Output the [x, y] coordinate of the center of the cell containing the given text.  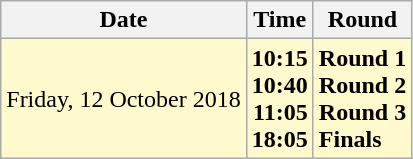
Round [362, 20]
Friday, 12 October 2018 [124, 98]
Time [280, 20]
Date [124, 20]
10:1510:4011:0518:05 [280, 98]
Round 1Round 2Round 3Finals [362, 98]
